Provide the [X, Y] coordinate of the cell's center where the given text is located.  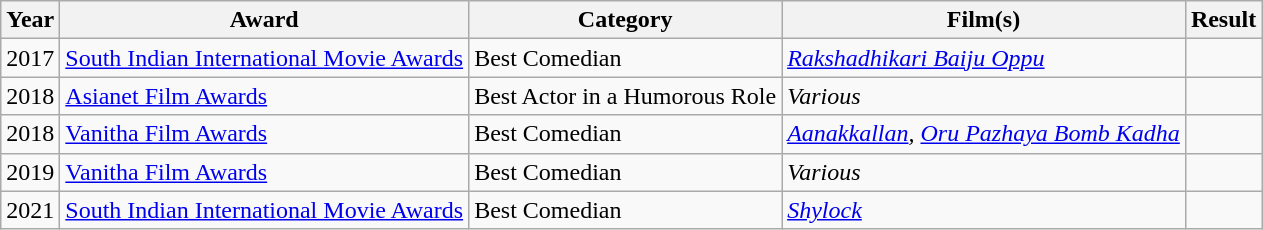
Year [30, 20]
Shylock [984, 210]
Result [1223, 20]
Aanakkallan, Oru Pazhaya Bomb Kadha [984, 134]
2021 [30, 210]
Award [264, 20]
Category [626, 20]
Best Actor in a Humorous Role [626, 96]
Film(s) [984, 20]
Rakshadhikari Baiju Oppu [984, 58]
2017 [30, 58]
2019 [30, 172]
Asianet Film Awards [264, 96]
